Locate the cell with the specified text and output its [x, y] center coordinate. 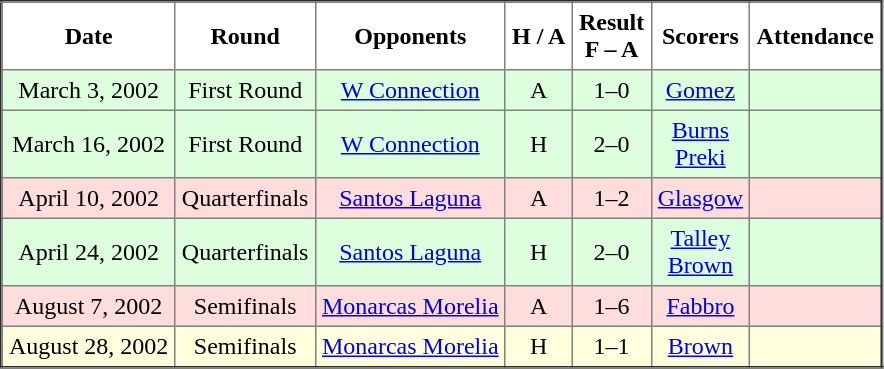
April 24, 2002 [89, 252]
1–6 [612, 306]
1–0 [612, 90]
H / A [538, 36]
Fabbro [700, 306]
Brown [700, 346]
April 10, 2002 [89, 198]
Gomez [700, 90]
August 7, 2002 [89, 306]
Date [89, 36]
Opponents [410, 36]
Talley Brown [700, 252]
August 28, 2002 [89, 346]
Scorers [700, 36]
1–1 [612, 346]
Glasgow [700, 198]
Burns Preki [700, 144]
March 16, 2002 [89, 144]
1–2 [612, 198]
March 3, 2002 [89, 90]
Attendance [816, 36]
ResultF – A [612, 36]
Round [245, 36]
